Provide the (x, y) coordinate of the cell's center where the given text is located.  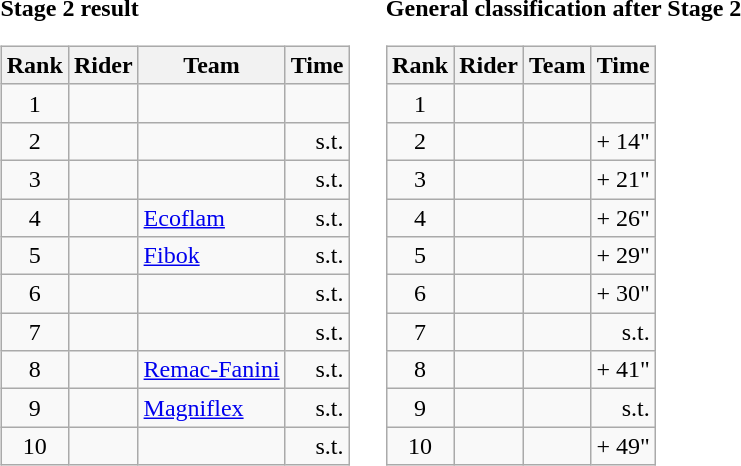
+ 49" (623, 446)
Fibok (212, 256)
+ 14" (623, 141)
+ 41" (623, 370)
+ 26" (623, 217)
Magniflex (212, 408)
+ 21" (623, 179)
+ 29" (623, 256)
Remac-Fanini (212, 370)
Ecoflam (212, 217)
+ 30" (623, 294)
